Detect which cell encompasses the target text, then output its (x, y) center coordinate. 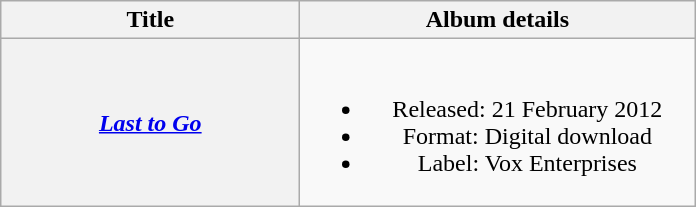
Title (150, 20)
Album details (498, 20)
Released: 21 February 2012Format: Digital downloadLabel: Vox Enterprises (498, 122)
Last to Go (150, 122)
